From the cell containing the given text, extract its center point as (x, y) coordinate. 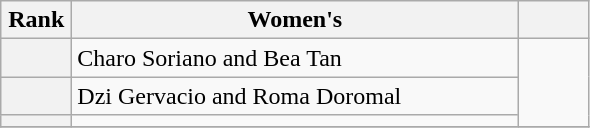
Women's (295, 20)
Charo Soriano and Bea Tan (295, 58)
Rank (36, 20)
Dzi Gervacio and Roma Doromal (295, 96)
